Extract the (X, Y) coordinate from the center of the cell holding the provided text.  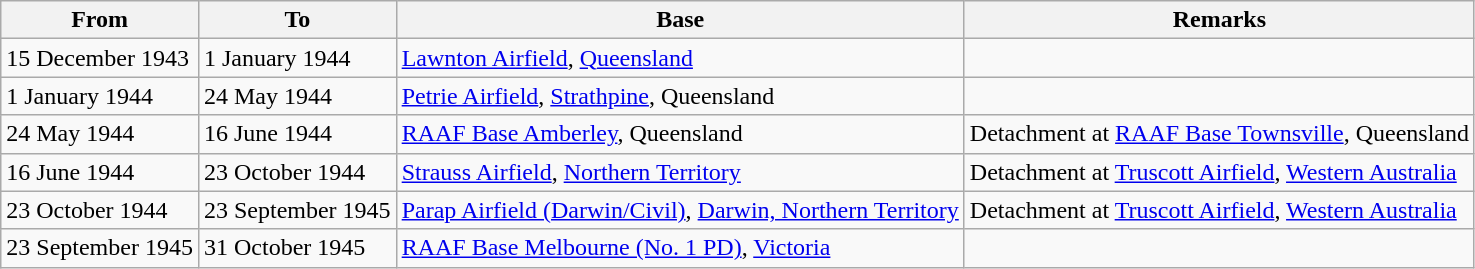
Strauss Airfield, Northern Territory (680, 172)
31 October 1945 (297, 248)
RAAF Base Melbourne (No. 1 PD), Victoria (680, 248)
Remarks (1219, 20)
To (297, 20)
Parap Airfield (Darwin/Civil), Darwin, Northern Territory (680, 210)
From (100, 20)
Lawnton Airfield, Queensland (680, 58)
Detachment at RAAF Base Townsville, Queensland (1219, 134)
15 December 1943 (100, 58)
Base (680, 20)
RAAF Base Amberley, Queensland (680, 134)
Petrie Airfield, Strathpine, Queensland (680, 96)
